Provide the [X, Y] coordinate of the cell's center where the given text is located.  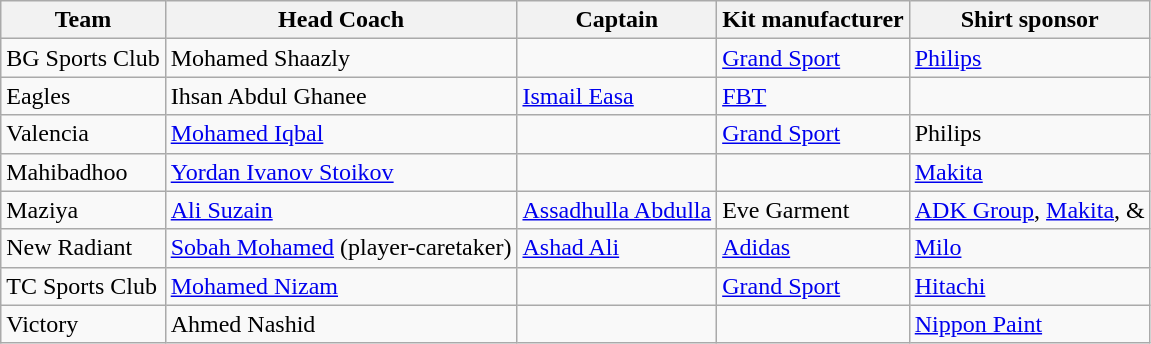
Makita [1030, 172]
Hitachi [1030, 286]
New Radiant [83, 248]
Kit manufacturer [814, 20]
ADK Group, Makita, & [1030, 210]
Ashad Ali [617, 248]
BG Sports Club [83, 58]
Mahibadhoo [83, 172]
Maziya [83, 210]
Ali Suzain [341, 210]
TC Sports Club [83, 286]
Assadhulla Abdulla [617, 210]
Yordan Ivanov Stoikov [341, 172]
Ihsan Abdul Ghanee [341, 96]
Adidas [814, 248]
Ahmed Nashid [341, 324]
Shirt sponsor [1030, 20]
Valencia [83, 134]
Ismail Easa [617, 96]
Victory [83, 324]
Eagles [83, 96]
Mohamed Nizam [341, 286]
Sobah Mohamed (player-caretaker) [341, 248]
Eve Garment [814, 210]
Mohamed Iqbal [341, 134]
Head Coach [341, 20]
Team [83, 20]
Captain [617, 20]
Nippon Paint [1030, 324]
FBT [814, 96]
Mohamed Shaazly [341, 58]
Milo [1030, 248]
